Provide the [X, Y] coordinate of the cell's center where the given text is located.  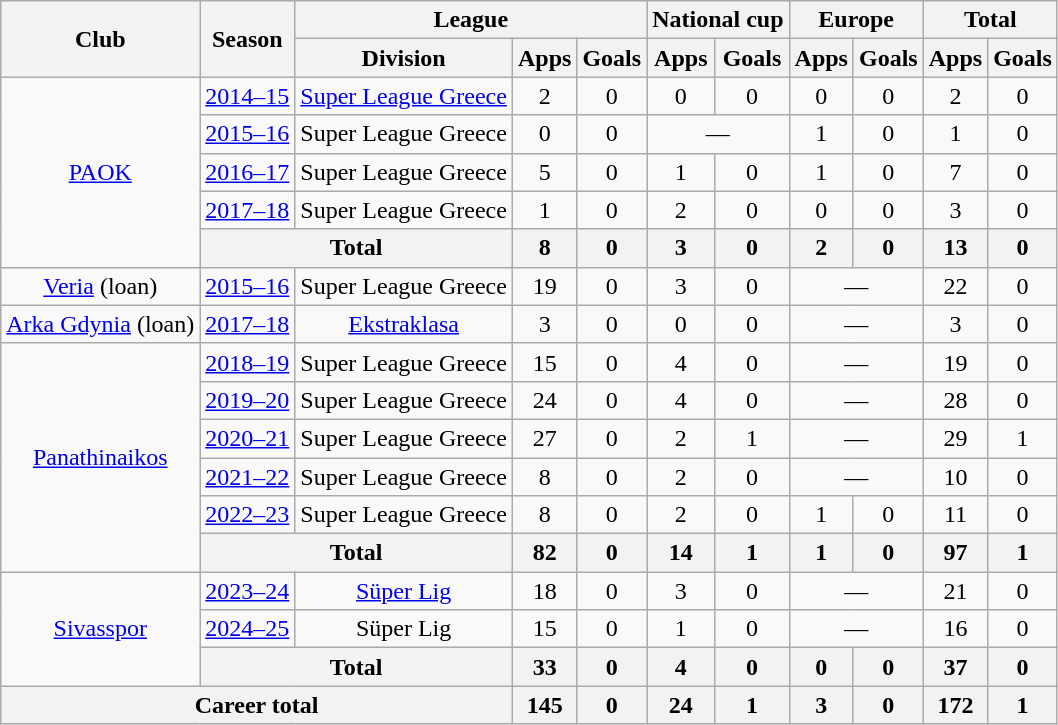
Veria (loan) [100, 286]
2016–17 [248, 172]
27 [544, 438]
League [471, 20]
21 [955, 591]
33 [544, 667]
14 [681, 553]
22 [955, 286]
Club [100, 39]
Sivasspor [100, 629]
2020–21 [248, 438]
PAOK [100, 172]
97 [955, 553]
172 [955, 705]
2021–22 [248, 477]
145 [544, 705]
13 [955, 248]
18 [544, 591]
Ekstraklasa [404, 324]
2022–23 [248, 515]
5 [544, 172]
National cup [718, 20]
7 [955, 172]
Division [404, 58]
2019–20 [248, 400]
11 [955, 515]
Season [248, 39]
29 [955, 438]
82 [544, 553]
28 [955, 400]
37 [955, 667]
2024–25 [248, 629]
Panathinaikos [100, 457]
Europe [856, 20]
10 [955, 477]
16 [955, 629]
2014–15 [248, 96]
Career total [257, 705]
2023–24 [248, 591]
Arka Gdynia (loan) [100, 324]
2018–19 [248, 362]
